Locate the cell with the specified text and output its (x, y) center coordinate. 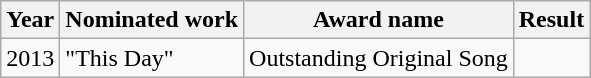
Result (551, 20)
Nominated work (152, 20)
2013 (30, 58)
"This Day" (152, 58)
Year (30, 20)
Outstanding Original Song (379, 58)
Award name (379, 20)
